From the cell containing the given text, extract its center point as (x, y) coordinate. 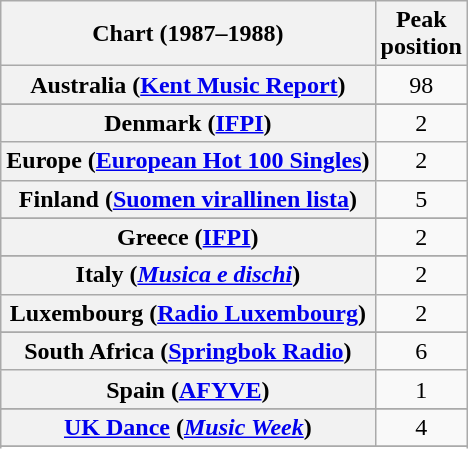
South Africa (Springbok Radio) (188, 351)
Peakposition (421, 34)
Denmark (IFPI) (188, 123)
Italy (Musica e dischi) (188, 275)
Australia (Kent Music Report) (188, 85)
5 (421, 199)
Greece (IFPI) (188, 237)
6 (421, 351)
4 (421, 427)
UK Dance (Music Week) (188, 427)
98 (421, 85)
Europe (European Hot 100 Singles) (188, 161)
1 (421, 389)
Luxembourg (Radio Luxembourg) (188, 313)
Spain (AFYVE) (188, 389)
Finland (Suomen virallinen lista) (188, 199)
Chart (1987–1988) (188, 34)
